Detect which cell encompasses the target text, then output its (x, y) center coordinate. 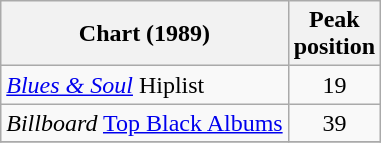
39 (334, 123)
Chart (1989) (144, 34)
Blues & Soul Hiplist (144, 85)
19 (334, 85)
Billboard Top Black Albums (144, 123)
Peakposition (334, 34)
